Identify which cell holds the provided text, then report its [X, Y] central coordinate. 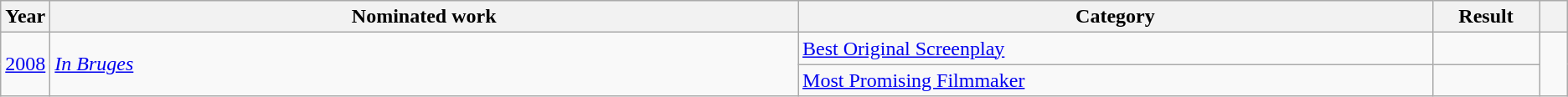
2008 [25, 64]
In Bruges [424, 64]
Result [1486, 17]
Nominated work [424, 17]
Most Promising Filmmaker [1116, 80]
Year [25, 17]
Best Original Screenplay [1116, 48]
Category [1116, 17]
